Pinpoint the cell where the given text exists, returning its [x, y] midpoint coordinate. 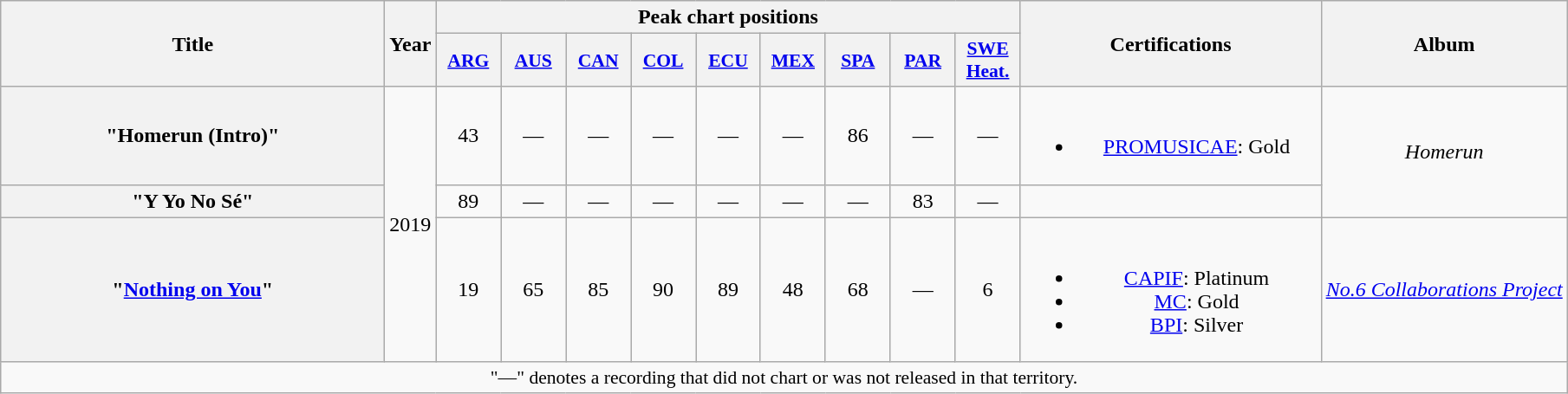
ARG [468, 61]
"Homerun (Intro)" [192, 135]
MEX [792, 61]
"Nothing on You" [192, 289]
Title [192, 43]
Year [411, 43]
6 [988, 289]
SPA [858, 61]
86 [858, 135]
CAPIF: PlatinumMC: GoldBPI: Silver [1170, 289]
CAN [598, 61]
2019 [411, 224]
COL [664, 61]
ECU [728, 61]
Homerun [1444, 152]
19 [468, 289]
Peak chart positions [728, 17]
43 [468, 135]
PROMUSICAE: Gold [1170, 135]
Certifications [1170, 43]
Album [1444, 43]
83 [922, 201]
No.6 Collaborations Project [1444, 289]
65 [534, 289]
85 [598, 289]
"—" denotes a recording that did not chart or was not released in that territory. [784, 378]
90 [664, 289]
SWEHeat. [988, 61]
PAR [922, 61]
68 [858, 289]
48 [792, 289]
"Y Yo No Sé" [192, 201]
AUS [534, 61]
